From the cell containing the given text, extract its center point as [X, Y] coordinate. 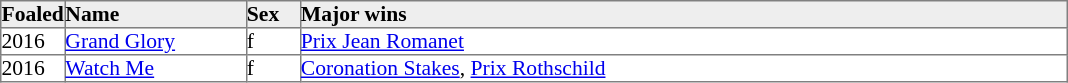
Foaled [33, 14]
Sex [273, 14]
Coronation Stakes, Prix Rothschild [683, 68]
Watch Me [156, 68]
Name [156, 14]
Prix Jean Romanet [683, 42]
Grand Glory [156, 42]
Major wins [683, 14]
